Capture the cell that displays the provided text and extract its (X, Y) central coordinate. 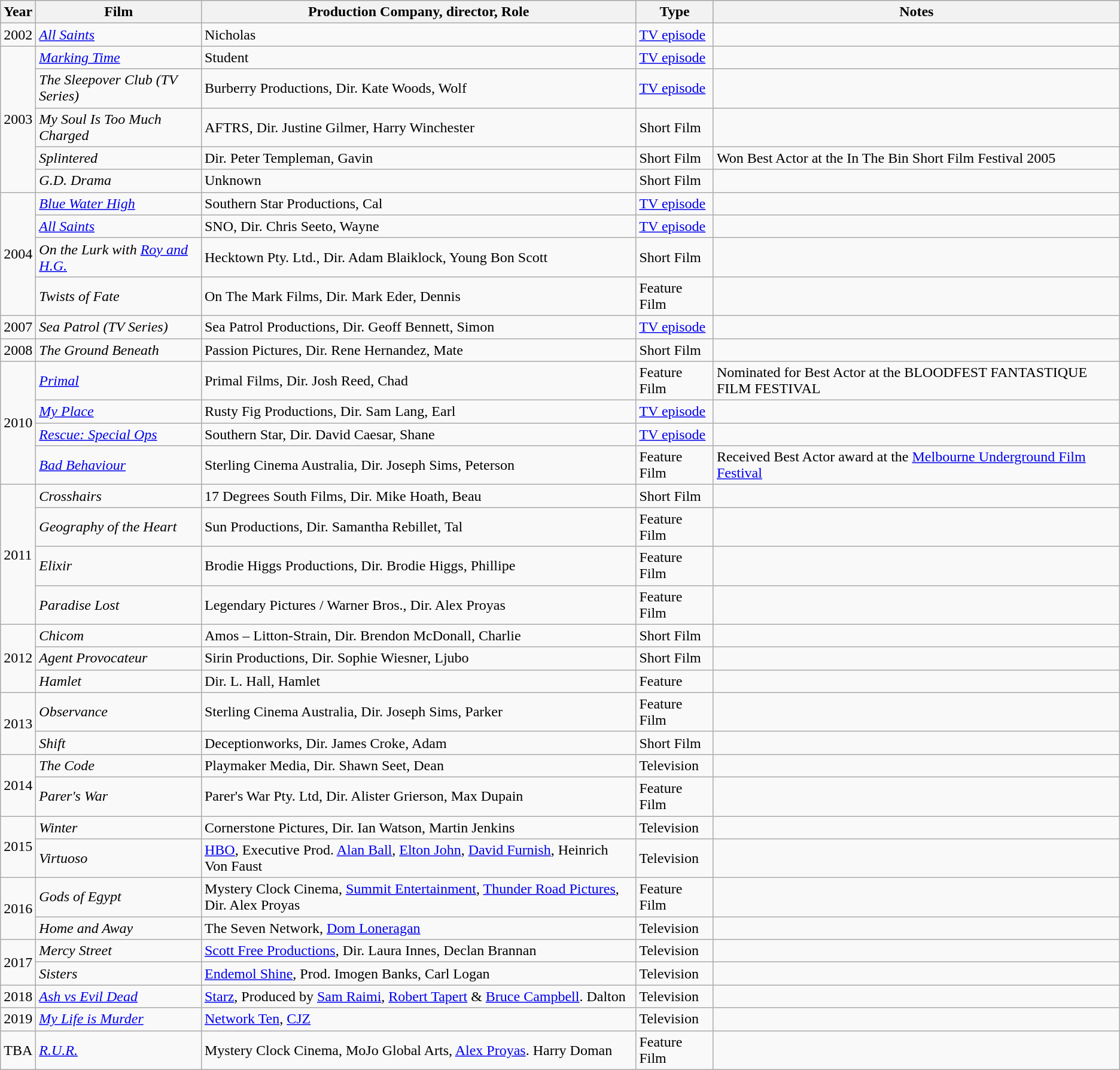
Bad Behaviour (118, 466)
Burberry Productions, Dir. Kate Woods, Wolf (418, 89)
My Life is Murder (118, 1019)
Mercy Street (118, 951)
Shift (118, 743)
Received Best Actor award at the Melbourne Underground Film Festival (917, 466)
Nicholas (418, 35)
Parer's War (118, 796)
Elixir (118, 566)
Sirin Productions, Dir. Sophie Wiesner, Ljubo (418, 658)
Splintered (118, 158)
Southern Star Productions, Cal (418, 203)
Deceptionworks, Dir. James Croke, Adam (418, 743)
2016 (18, 908)
Won Best Actor at the In The Bin Short Film Festival 2005 (917, 158)
Sun Productions, Dir. Samantha Rebillet, Tal (418, 527)
Sterling Cinema Australia, Dir. Joseph Sims, Parker (418, 712)
2018 (18, 996)
G.D. Drama (118, 181)
SNO, Dir. Chris Seeto, Wayne (418, 226)
Parer's War Pty. Ltd, Dir. Alister Grierson, Max Dupain (418, 796)
Hecktown Pty. Ltd., Dir. Adam Blaiklock, Young Bon Scott (418, 257)
Rusty Fig Productions, Dir. Sam Lang, Earl (418, 412)
Cornerstone Pictures, Dir. Ian Watson, Martin Jenkins (418, 828)
Paradise Lost (118, 604)
Production Company, director, Role (418, 12)
Sisters (118, 974)
Playmaker Media, Dir. Shawn Seet, Dean (418, 765)
Dir. L. Hall, Hamlet (418, 681)
The Ground Beneath (118, 350)
Ash vs Evil Dead (118, 996)
Mystery Clock Cinema, Summit Entertainment, Thunder Road Pictures, Dir. Alex Proyas (418, 898)
Virtuoso (118, 858)
HBO, Executive Prod. Alan Ball, Elton John, David Furnish, Heinrich Von Faust (418, 858)
Sterling Cinema Australia, Dir. Joseph Sims, Peterson (418, 466)
Dir. Peter Templeman, Gavin (418, 158)
Scott Free Productions, Dir. Laura Innes, Declan Brannan (418, 951)
2002 (18, 35)
Feature (675, 681)
Starz, Produced by Sam Raimi, Robert Tapert & Bruce Campbell. Dalton (418, 996)
Type (675, 12)
2004 (18, 254)
Nominated for Best Actor at the BLOODFEST FANTASTIQUE FILM FESTIVAL (917, 381)
Notes (917, 12)
2015 (18, 847)
2013 (18, 723)
Sea Patrol (TV Series) (118, 327)
On The Mark Films, Dir. Mark Eder, Dennis (418, 296)
Primal Films, Dir. Josh Reed, Chad (418, 381)
The Sleepover Club (TV Series) (118, 89)
Agent Provocateur (118, 658)
Observance (118, 712)
Film (118, 12)
2007 (18, 327)
2010 (18, 423)
On the Lurk with Roy and H.G. (118, 257)
AFTRS, Dir. Justine Gilmer, Harry Winchester (418, 127)
2003 (18, 119)
Brodie Higgs Productions, Dir. Brodie Higgs, Phillipe (418, 566)
2017 (18, 962)
Endemol Shine, Prod. Imogen Banks, Carl Logan (418, 974)
R.U.R. (118, 1050)
Unknown (418, 181)
Geography of the Heart (118, 527)
Year (18, 12)
Crosshairs (118, 496)
Primal (118, 381)
Chicom (118, 636)
17 Degrees South Films, Dir. Mike Hoath, Beau (418, 496)
My Place (118, 412)
The Code (118, 765)
Twists of Fate (118, 296)
Network Ten, CJZ (418, 1019)
Hamlet (118, 681)
Legendary Pictures / Warner Bros., Dir. Alex Proyas (418, 604)
Sea Patrol Productions, Dir. Geoff Bennett, Simon (418, 327)
2019 (18, 1019)
Blue Water High (118, 203)
Mystery Clock Cinema, MoJo Global Arts, Alex Proyas. Harry Doman (418, 1050)
2014 (18, 785)
Southern Star, Dir. David Caesar, Shane (418, 434)
My Soul Is Too Much Charged (118, 127)
Home and Away (118, 928)
2012 (18, 658)
2008 (18, 350)
TBA (18, 1050)
Winter (118, 828)
2011 (18, 554)
The Seven Network, Dom Loneragan (418, 928)
Student (418, 57)
Gods of Egypt (118, 898)
Rescue: Special Ops (118, 434)
Passion Pictures, Dir. Rene Hernandez, Mate (418, 350)
Marking Time (118, 57)
Amos – Litton-Strain, Dir. Brendon McDonall, Charlie (418, 636)
